For the text-containing cell, return its midpoint in (x, y) coordinate format. 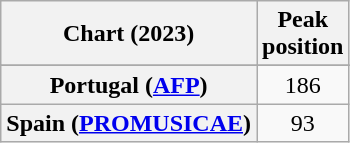
93 (303, 123)
Peakposition (303, 34)
Chart (2023) (129, 34)
Spain (PROMUSICAE) (129, 123)
186 (303, 85)
Portugal (AFP) (129, 85)
